Search for the cell housing the specified text and yield its (x, y) center coordinate. 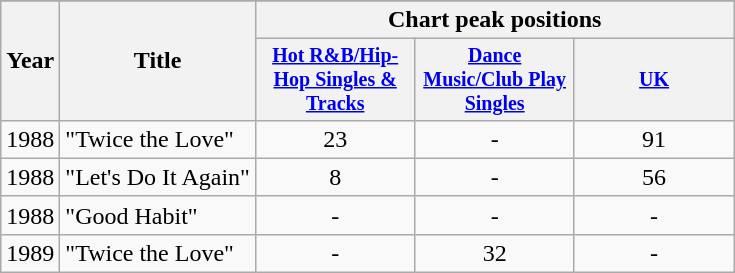
Title (158, 61)
"Good Habit" (158, 215)
Year (30, 61)
1989 (30, 253)
"Let's Do It Again" (158, 177)
23 (334, 139)
Dance Music/Club Play Singles (494, 80)
32 (494, 253)
8 (334, 177)
56 (654, 177)
91 (654, 139)
UK (654, 80)
Chart peak positions (494, 20)
Hot R&B/Hip-Hop Singles & Tracks (334, 80)
